Find where the given text appears and provide that cell's center as [x, y] coordinate. 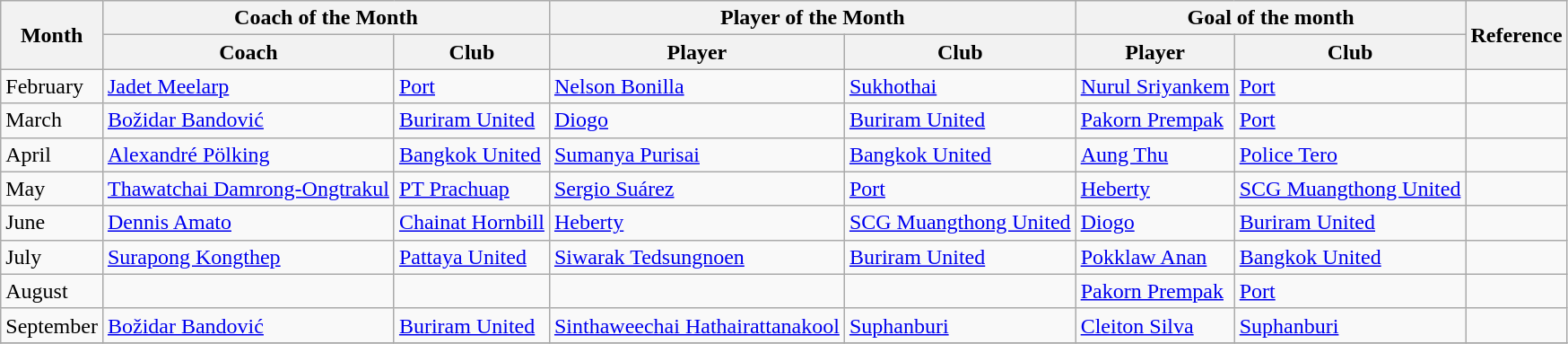
Sumanya Purisai [696, 154]
February [52, 86]
Goal of the month [1270, 18]
Month [52, 35]
Alexandré Pölking [248, 154]
Pokklaw Anan [1155, 257]
May [52, 189]
Sinthaweechai Hathairattanakool [696, 325]
Siwarak Tedsungnoen [696, 257]
June [52, 223]
July [52, 257]
Aung Thu [1155, 154]
Player of the Month [813, 18]
Pattaya United [472, 257]
September [52, 325]
Police Tero [1350, 154]
Thawatchai Damrong-Ongtrakul [248, 189]
March [52, 120]
Sukhothai [960, 86]
Chainat Hornbill [472, 223]
Nelson Bonilla [696, 86]
Dennis Amato [248, 223]
Coach [248, 52]
Sergio Suárez [696, 189]
PT Prachuap [472, 189]
Reference [1516, 35]
Jadet Meelarp [248, 86]
Surapong Kongthep [248, 257]
April [52, 154]
Nurul Sriyankem [1155, 86]
Coach of the Month [326, 18]
Cleiton Silva [1155, 325]
August [52, 291]
